Pinpoint the cell where the given text exists, returning its (x, y) midpoint coordinate. 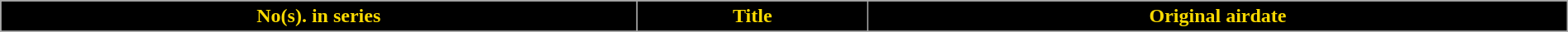
Title (753, 16)
Original airdate (1218, 16)
No(s). in series (319, 16)
